From the cell containing the given text, extract its center point as (x, y) coordinate. 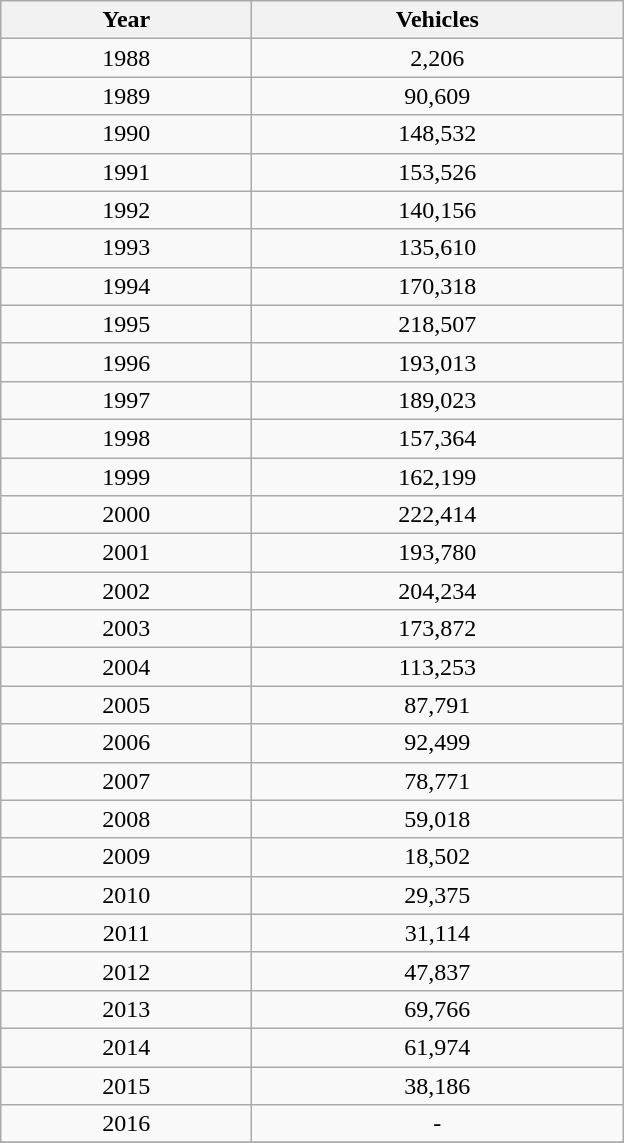
- (438, 1124)
148,532 (438, 134)
2011 (126, 933)
1992 (126, 210)
1998 (126, 438)
29,375 (438, 895)
1996 (126, 362)
2004 (126, 667)
1991 (126, 172)
2001 (126, 553)
222,414 (438, 515)
Vehicles (438, 20)
1988 (126, 58)
2006 (126, 743)
59,018 (438, 819)
92,499 (438, 743)
113,253 (438, 667)
1990 (126, 134)
69,766 (438, 1009)
2016 (126, 1124)
18,502 (438, 857)
2013 (126, 1009)
2010 (126, 895)
135,610 (438, 248)
31,114 (438, 933)
193,780 (438, 553)
Year (126, 20)
78,771 (438, 781)
2015 (126, 1085)
157,364 (438, 438)
2007 (126, 781)
218,507 (438, 324)
1993 (126, 248)
204,234 (438, 591)
1999 (126, 477)
170,318 (438, 286)
90,609 (438, 96)
2000 (126, 515)
2002 (126, 591)
193,013 (438, 362)
1994 (126, 286)
1989 (126, 96)
2014 (126, 1047)
2003 (126, 629)
38,186 (438, 1085)
162,199 (438, 477)
2005 (126, 705)
2008 (126, 819)
2,206 (438, 58)
2009 (126, 857)
87,791 (438, 705)
1997 (126, 400)
140,156 (438, 210)
61,974 (438, 1047)
2012 (126, 971)
1995 (126, 324)
153,526 (438, 172)
189,023 (438, 400)
47,837 (438, 971)
173,872 (438, 629)
